Detect which cell encompasses the target text, then output its [x, y] center coordinate. 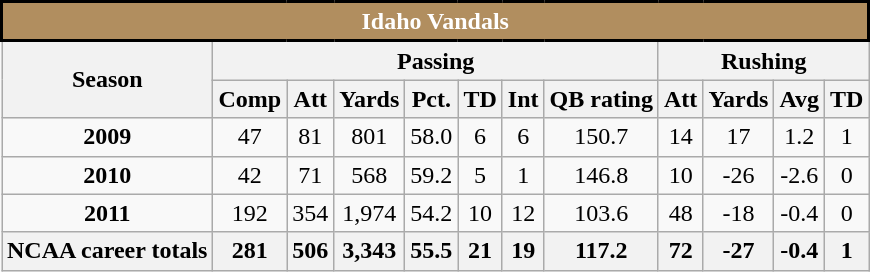
-2.6 [800, 175]
1.2 [800, 137]
Int [523, 99]
19 [523, 251]
58.0 [432, 137]
Season [108, 80]
-26 [738, 175]
354 [310, 213]
81 [310, 137]
55.5 [432, 251]
103.6 [601, 213]
-27 [738, 251]
-18 [738, 213]
Rushing [764, 60]
192 [250, 213]
3,343 [370, 251]
Avg [800, 99]
12 [523, 213]
1,974 [370, 213]
71 [310, 175]
117.2 [601, 251]
QB rating [601, 99]
NCAA career totals [108, 251]
150.7 [601, 137]
14 [680, 137]
Comp [250, 99]
47 [250, 137]
281 [250, 251]
5 [480, 175]
42 [250, 175]
2009 [108, 137]
2011 [108, 213]
801 [370, 137]
Passing [436, 60]
72 [680, 251]
21 [480, 251]
59.2 [432, 175]
17 [738, 137]
54.2 [432, 213]
48 [680, 213]
2010 [108, 175]
146.8 [601, 175]
Pct. [432, 99]
568 [370, 175]
506 [310, 251]
Idaho Vandals [436, 22]
